Locate the cell with the specified text and output its (x, y) center coordinate. 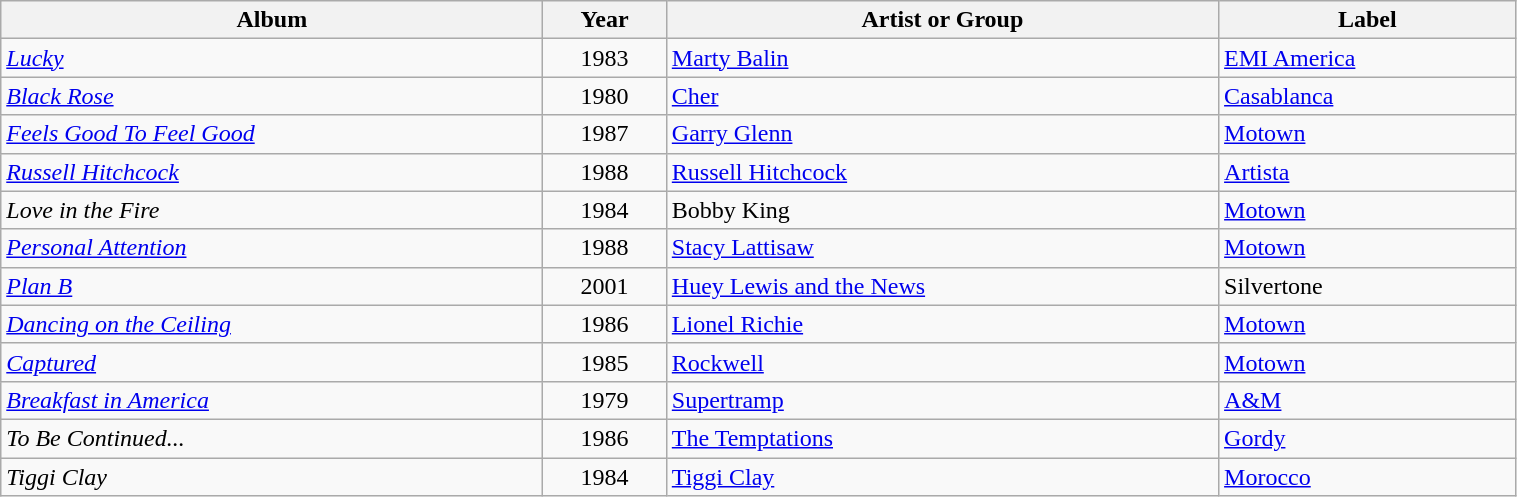
Supertramp (942, 400)
EMI America (1368, 58)
Lionel Richie (942, 324)
Love in the Fire (272, 210)
Breakfast in America (272, 400)
A&M (1368, 400)
Captured (272, 362)
Morocco (1368, 477)
Casablanca (1368, 96)
Lucky (272, 58)
1985 (604, 362)
The Temptations (942, 438)
Label (1368, 20)
Plan B (272, 286)
1979 (604, 400)
Album (272, 20)
Bobby King (942, 210)
Black Rose (272, 96)
Artist or Group (942, 20)
Gordy (1368, 438)
Cher (942, 96)
1983 (604, 58)
Artista (1368, 172)
1987 (604, 134)
1980 (604, 96)
Garry Glenn (942, 134)
Rockwell (942, 362)
Feels Good To Feel Good (272, 134)
To Be Continued... (272, 438)
Dancing on the Ceiling (272, 324)
Silvertone (1368, 286)
Huey Lewis and the News (942, 286)
Marty Balin (942, 58)
Stacy Lattisaw (942, 248)
Year (604, 20)
2001 (604, 286)
Personal Attention (272, 248)
